Identify which cell holds the provided text, then report its (x, y) central coordinate. 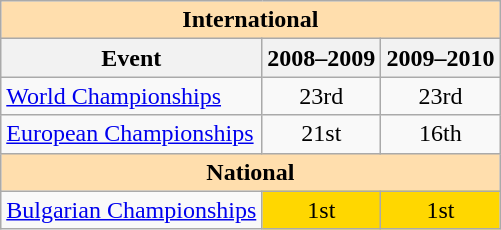
21st (322, 134)
Event (132, 58)
2008–2009 (322, 58)
Bulgarian Championships (132, 210)
International (250, 20)
2009–2010 (440, 58)
National (250, 172)
16th (440, 134)
World Championships (132, 96)
European Championships (132, 134)
